Extract the (x, y) coordinate from the center of the cell holding the provided text.  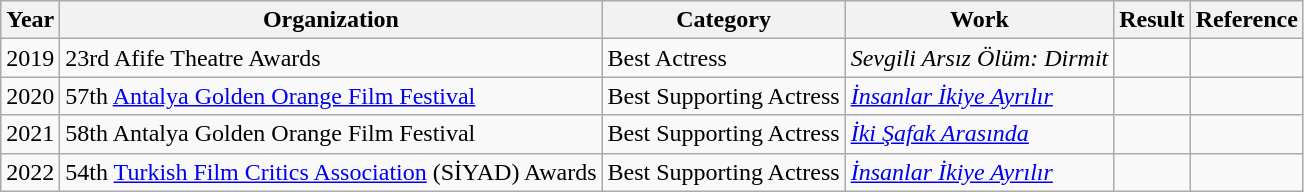
2019 (30, 58)
Sevgili Arsız Ölüm: Dirmit (980, 58)
23rd Afife Theatre Awards (331, 58)
54th Turkish Film Critics Association (SİYAD) Awards (331, 172)
Year (30, 20)
İki Şafak Arasında (980, 134)
Category (724, 20)
57th Antalya Golden Orange Film Festival (331, 96)
Result (1152, 20)
Organization (331, 20)
Best Actress (724, 58)
58th Antalya Golden Orange Film Festival (331, 134)
2020 (30, 96)
Work (980, 20)
2022 (30, 172)
Reference (1246, 20)
2021 (30, 134)
